Locate the cell with the specified text and output its [x, y] center coordinate. 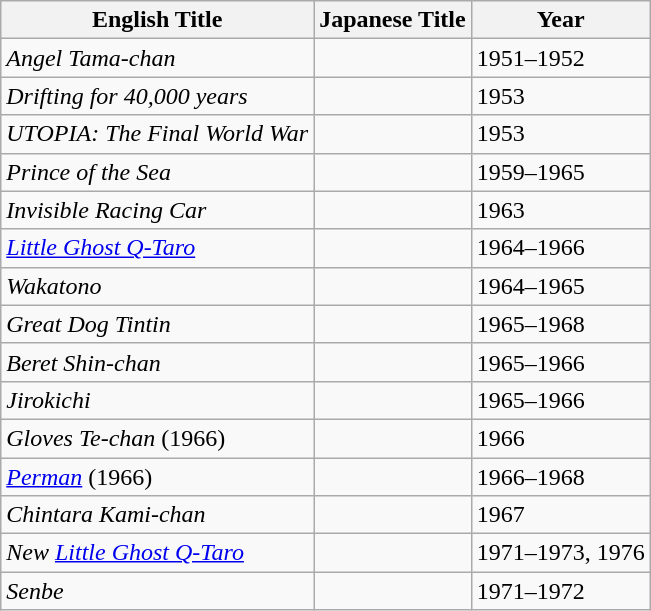
English Title [158, 20]
Drifting for 40,000 years [158, 96]
Senbe [158, 591]
New Little Ghost Q-Taro [158, 553]
Great Dog Tintin [158, 324]
1963 [560, 210]
1971–1972 [560, 591]
Japanese Title [393, 20]
Wakatono [158, 286]
1971–1973, 1976 [560, 553]
Year [560, 20]
Beret Shin-chan [158, 362]
1965–1968 [560, 324]
UTOPIA: The Final World War [158, 134]
Gloves Te-chan (1966) [158, 438]
Invisible Racing Car [158, 210]
Prince of the Sea [158, 172]
1966 [560, 438]
1964–1965 [560, 286]
Jirokichi [158, 400]
1951–1952 [560, 58]
Chintara Kami-chan [158, 515]
Angel Tama-chan [158, 58]
1959–1965 [560, 172]
1964–1966 [560, 248]
1967 [560, 515]
Little Ghost Q-Taro [158, 248]
Perman (1966) [158, 477]
1966–1968 [560, 477]
